Search for the cell housing the specified text and yield its (x, y) center coordinate. 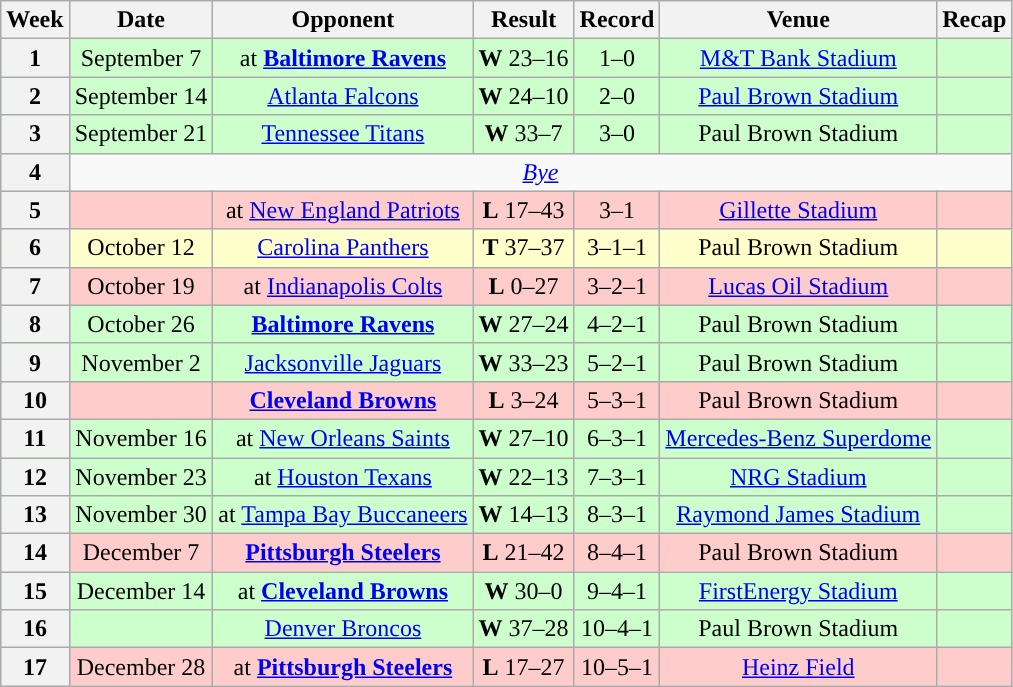
3–2–1 (617, 286)
Gillette Stadium (798, 210)
at Baltimore Ravens (343, 58)
3 (35, 134)
12 (35, 477)
FirstEnergy Stadium (798, 591)
December 28 (141, 667)
Week (35, 20)
L 3–24 (524, 400)
November 30 (141, 515)
W 30–0 (524, 591)
10–5–1 (617, 667)
Bye (540, 172)
L 17–43 (524, 210)
November 2 (141, 362)
5 (35, 210)
December 14 (141, 591)
October 19 (141, 286)
W 27–24 (524, 324)
Cleveland Browns (343, 400)
Heinz Field (798, 667)
NRG Stadium (798, 477)
at Houston Texans (343, 477)
6–3–1 (617, 438)
September 7 (141, 58)
W 14–13 (524, 515)
T 37–37 (524, 248)
1–0 (617, 58)
Date (141, 20)
Recap (974, 20)
5–2–1 (617, 362)
Opponent (343, 20)
L 0–27 (524, 286)
W 22–13 (524, 477)
at New England Patriots (343, 210)
September 21 (141, 134)
Baltimore Ravens (343, 324)
W 27–10 (524, 438)
3–0 (617, 134)
at Cleveland Browns (343, 591)
L 21–42 (524, 553)
4 (35, 172)
Result (524, 20)
December 7 (141, 553)
5–3–1 (617, 400)
16 (35, 629)
at Pittsburgh Steelers (343, 667)
September 14 (141, 96)
8–3–1 (617, 515)
W 37–28 (524, 629)
Venue (798, 20)
7 (35, 286)
Raymond James Stadium (798, 515)
4–2–1 (617, 324)
Mercedes-Benz Superdome (798, 438)
W 24–10 (524, 96)
3–1 (617, 210)
6 (35, 248)
8 (35, 324)
2–0 (617, 96)
Atlanta Falcons (343, 96)
Pittsburgh Steelers (343, 553)
Jacksonville Jaguars (343, 362)
13 (35, 515)
17 (35, 667)
Denver Broncos (343, 629)
11 (35, 438)
October 26 (141, 324)
2 (35, 96)
8–4–1 (617, 553)
7–3–1 (617, 477)
at Indianapolis Colts (343, 286)
3–1–1 (617, 248)
at New Orleans Saints (343, 438)
14 (35, 553)
Record (617, 20)
W 33–23 (524, 362)
9 (35, 362)
November 23 (141, 477)
15 (35, 591)
10 (35, 400)
Lucas Oil Stadium (798, 286)
Carolina Panthers (343, 248)
W 33–7 (524, 134)
9–4–1 (617, 591)
M&T Bank Stadium (798, 58)
L 17–27 (524, 667)
October 12 (141, 248)
at Tampa Bay Buccaneers (343, 515)
November 16 (141, 438)
Tennessee Titans (343, 134)
W 23–16 (524, 58)
10–4–1 (617, 629)
1 (35, 58)
